Find where the given text appears and provide that cell's center as [x, y] coordinate. 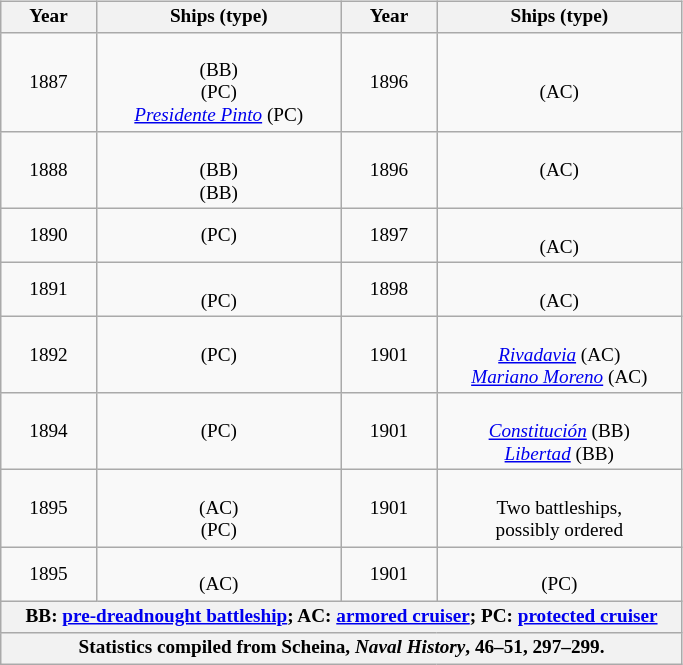
Two battleships,possibly ordered [560, 508]
Statistics compiled from Scheina, Naval History, 46–51, 297–299. [342, 648]
1887 [48, 82]
1890 [48, 235]
1892 [48, 356]
(AC) (PC) [218, 508]
BB: pre-dreadnought battleship; AC: armored cruiser; PC: protected cruiser [342, 617]
1888 [48, 170]
1898 [390, 290]
1891 [48, 290]
1897 [390, 235]
Rivadavia (AC) Mariano Moreno (AC) [560, 356]
(BB) (PC) Presidente Pinto (PC) [218, 82]
1894 [48, 432]
(BB) (BB) [218, 170]
Constitución (BB) Libertad (BB) [560, 432]
